Provide the [x, y] coordinate of the cell's center where the given text is located.  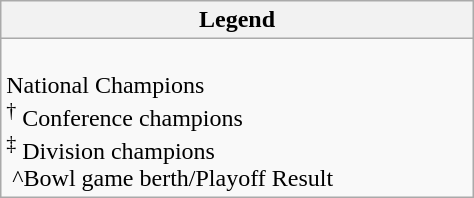
Legend [237, 20]
National Champions † Conference champions ‡ Division champions ^Bowl game berth/Playoff Result [237, 118]
